Output the [x, y] coordinate of the center of the cell containing the given text.  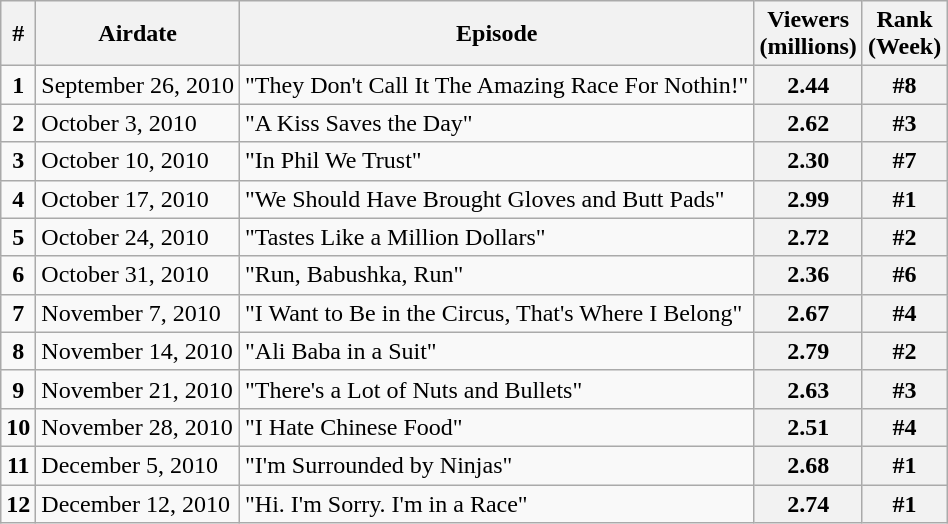
Viewers(millions) [808, 34]
November 7, 2010 [138, 313]
2.51 [808, 427]
October 24, 2010 [138, 237]
2.63 [808, 389]
"There's a Lot of Nuts and Bullets" [497, 389]
11 [18, 465]
November 28, 2010 [138, 427]
"A Kiss Saves the Day" [497, 123]
2.36 [808, 275]
"I Hate Chinese Food" [497, 427]
9 [18, 389]
December 5, 2010 [138, 465]
"Tastes Like a Million Dollars" [497, 237]
5 [18, 237]
December 12, 2010 [138, 503]
12 [18, 503]
"I'm Surrounded by Ninjas" [497, 465]
September 26, 2010 [138, 85]
10 [18, 427]
2.30 [808, 161]
"I Want to Be in the Circus, That's Where I Belong" [497, 313]
4 [18, 199]
"They Don't Call It The Amazing Race For Nothin!" [497, 85]
2.79 [808, 351]
2.72 [808, 237]
November 14, 2010 [138, 351]
October 31, 2010 [138, 275]
"We Should Have Brought Gloves and Butt Pads" [497, 199]
"Hi. I'm Sorry. I'm in a Race" [497, 503]
October 3, 2010 [138, 123]
2.74 [808, 503]
October 10, 2010 [138, 161]
# [18, 34]
#7 [904, 161]
7 [18, 313]
Episode [497, 34]
2 [18, 123]
2.68 [808, 465]
October 17, 2010 [138, 199]
#8 [904, 85]
1 [18, 85]
2.99 [808, 199]
"In Phil We Trust" [497, 161]
Airdate [138, 34]
2.44 [808, 85]
2.62 [808, 123]
"Ali Baba in a Suit" [497, 351]
#6 [904, 275]
Rank(Week) [904, 34]
November 21, 2010 [138, 389]
8 [18, 351]
"Run, Babushka, Run" [497, 275]
6 [18, 275]
2.67 [808, 313]
3 [18, 161]
